Pinpoint the cell where the given text exists, returning its [X, Y] midpoint coordinate. 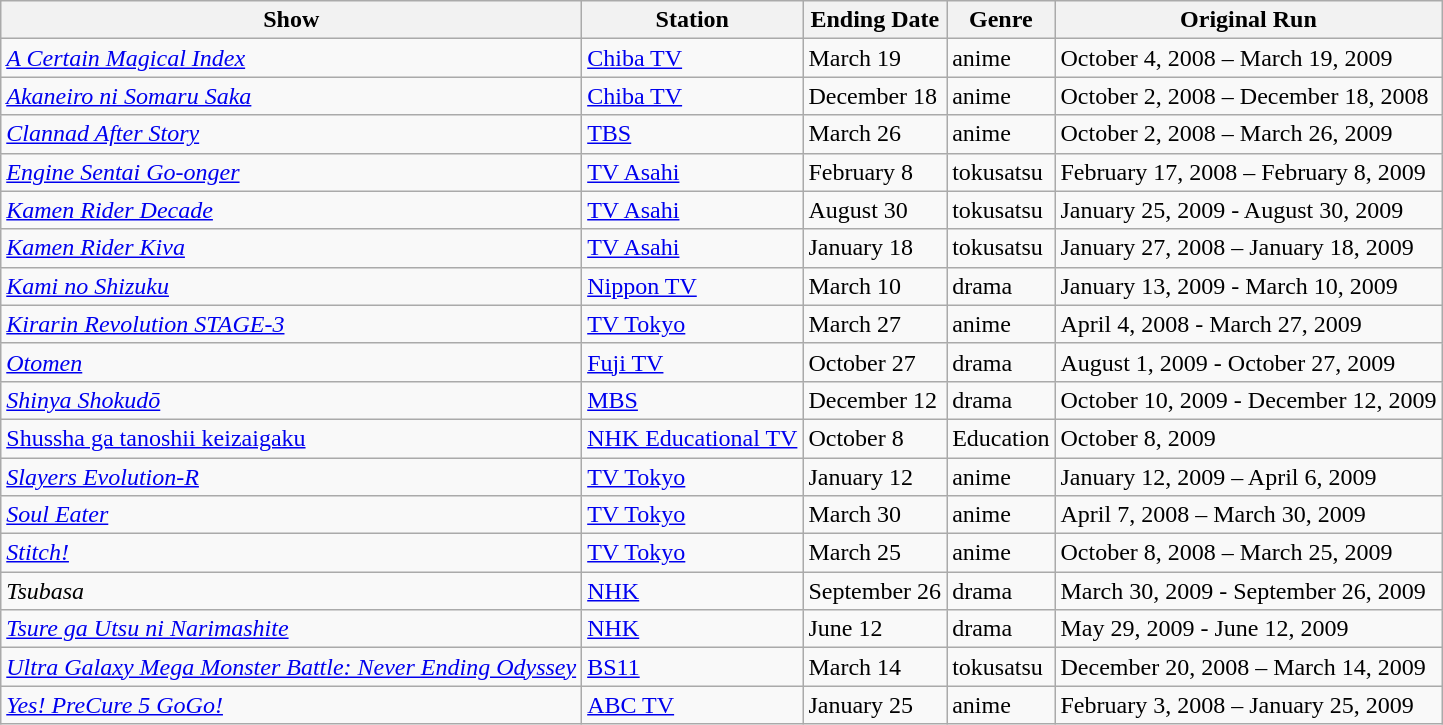
December 20, 2008 – March 14, 2009 [1248, 667]
Genre [1001, 20]
Soul Eater [292, 515]
December 18 [875, 96]
March 26 [875, 134]
January 12 [875, 477]
Stitch! [292, 553]
March 27 [875, 324]
January 25 [875, 705]
Kamen Rider Decade [292, 210]
January 12, 2009 – April 6, 2009 [1248, 477]
October 8, 2009 [1248, 438]
Ultra Galaxy Mega Monster Battle: Never Ending Odyssey [292, 667]
Shussha ga tanoshii keizaigaku [292, 438]
October 2, 2008 – December 18, 2008 [1248, 96]
June 12 [875, 629]
September 26 [875, 591]
Fuji TV [692, 362]
January 13, 2009 - March 10, 2009 [1248, 286]
Original Run [1248, 20]
Yes! PreCure 5 GoGo! [292, 705]
February 8 [875, 172]
March 19 [875, 58]
A Certain Magical Index [292, 58]
Slayers Evolution-R [292, 477]
February 3, 2008 – January 25, 2009 [1248, 705]
ABC TV [692, 705]
Ending Date [875, 20]
Tsure ga Utsu ni Narimashite [292, 629]
October 2, 2008 – March 26, 2009 [1248, 134]
April 7, 2008 – March 30, 2009 [1248, 515]
May 29, 2009 - June 12, 2009 [1248, 629]
March 30, 2009 - September 26, 2009 [1248, 591]
Show [292, 20]
October 27 [875, 362]
Nippon TV [692, 286]
January 27, 2008 – January 18, 2009 [1248, 248]
Kamen Rider Kiva [292, 248]
October 8, 2008 – March 25, 2009 [1248, 553]
Otomen [292, 362]
August 30 [875, 210]
December 12 [875, 400]
Education [1001, 438]
Tsubasa [292, 591]
Clannad After Story [292, 134]
February 17, 2008 – February 8, 2009 [1248, 172]
October 8 [875, 438]
October 4, 2008 – March 19, 2009 [1248, 58]
Kami no Shizuku [292, 286]
March 25 [875, 553]
TBS [692, 134]
April 4, 2008 - March 27, 2009 [1248, 324]
Shinya Shokudō [292, 400]
March 14 [875, 667]
NHK Educational TV [692, 438]
Engine Sentai Go-onger [292, 172]
March 10 [875, 286]
March 30 [875, 515]
October 10, 2009 - December 12, 2009 [1248, 400]
Akaneiro ni Somaru Saka [292, 96]
MBS [692, 400]
January 18 [875, 248]
Kirarin Revolution STAGE-3 [292, 324]
BS11 [692, 667]
Station [692, 20]
January 25, 2009 - August 30, 2009 [1248, 210]
August 1, 2009 - October 27, 2009 [1248, 362]
